Pinpoint the cell where the given text exists, returning its [x, y] midpoint coordinate. 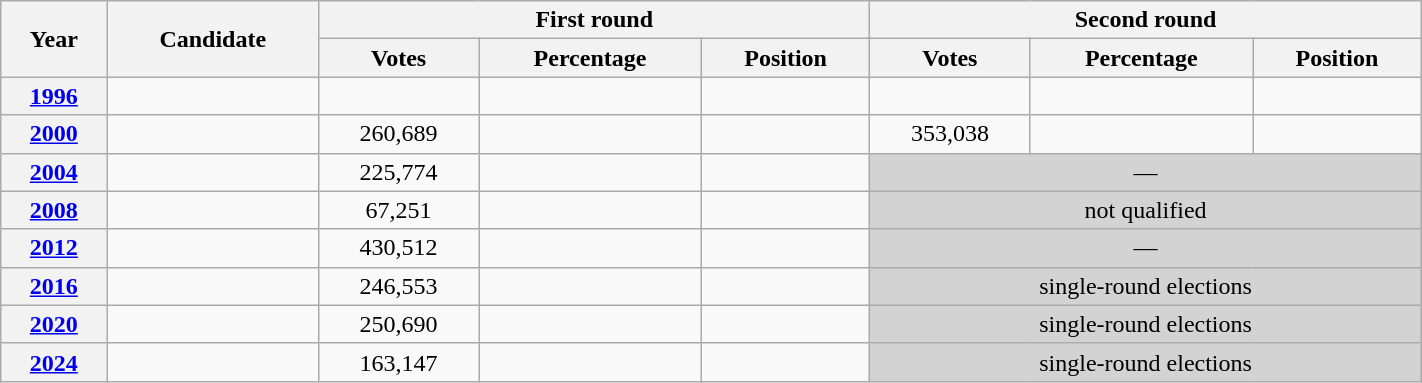
2004 [54, 172]
2008 [54, 210]
163,147 [399, 362]
246,553 [399, 286]
353,038 [950, 134]
Year [54, 39]
First round [594, 20]
2020 [54, 324]
Second round [1146, 20]
Candidate [213, 39]
2000 [54, 134]
260,689 [399, 134]
not qualified [1146, 210]
2024 [54, 362]
2012 [54, 248]
2016 [54, 286]
430,512 [399, 248]
250,690 [399, 324]
1996 [54, 96]
67,251 [399, 210]
225,774 [399, 172]
